Capture the cell that displays the provided text and extract its (x, y) central coordinate. 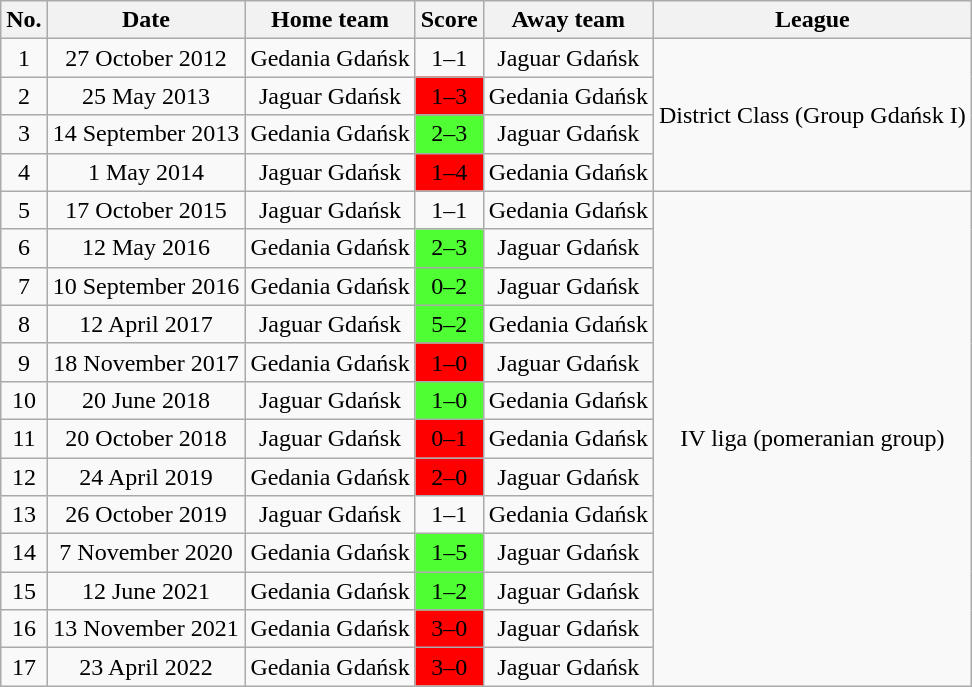
8 (24, 324)
23 April 2022 (146, 667)
1–4 (449, 172)
26 October 2019 (146, 515)
1 (24, 58)
27 October 2012 (146, 58)
10 September 2016 (146, 286)
2 (24, 96)
Home team (330, 20)
12 May 2016 (146, 248)
25 May 2013 (146, 96)
14 (24, 553)
1–3 (449, 96)
5 (24, 210)
20 October 2018 (146, 438)
7 November 2020 (146, 553)
IV liga (pomeranian group) (812, 438)
13 November 2021 (146, 629)
14 September 2013 (146, 134)
6 (24, 248)
District Class (Group Gdańsk I) (812, 115)
2–0 (449, 477)
9 (24, 362)
3 (24, 134)
No. (24, 20)
24 April 2019 (146, 477)
Away team (568, 20)
Score (449, 20)
0–1 (449, 438)
4 (24, 172)
1–2 (449, 591)
12 June 2021 (146, 591)
1–5 (449, 553)
Date (146, 20)
12 (24, 477)
12 April 2017 (146, 324)
20 June 2018 (146, 400)
16 (24, 629)
18 November 2017 (146, 362)
15 (24, 591)
League (812, 20)
11 (24, 438)
5–2 (449, 324)
13 (24, 515)
7 (24, 286)
17 (24, 667)
10 (24, 400)
17 October 2015 (146, 210)
0–2 (449, 286)
1 May 2014 (146, 172)
